Determine the [x, y] coordinate at the center of the cell enclosing the given text.  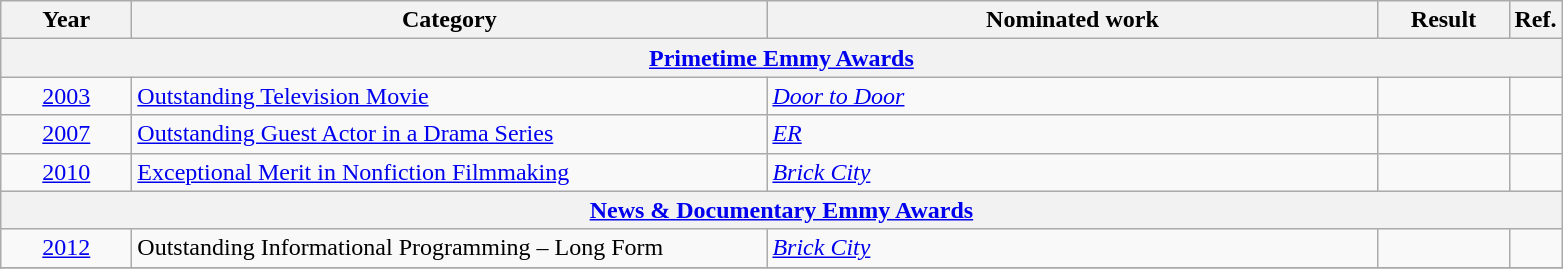
Door to Door [1072, 96]
2010 [66, 172]
Year [66, 20]
News & Documentary Emmy Awards [782, 210]
Primetime Emmy Awards [782, 58]
ER [1072, 134]
2007 [66, 134]
2003 [66, 96]
Nominated work [1072, 20]
Ref. [1536, 20]
Outstanding Television Movie [450, 96]
Result [1444, 20]
Category [450, 20]
Outstanding Guest Actor in a Drama Series [450, 134]
2012 [66, 248]
Exceptional Merit in Nonfiction Filmmaking [450, 172]
Outstanding Informational Programming – Long Form [450, 248]
